Locate the cell with the specified text and output its [X, Y] center coordinate. 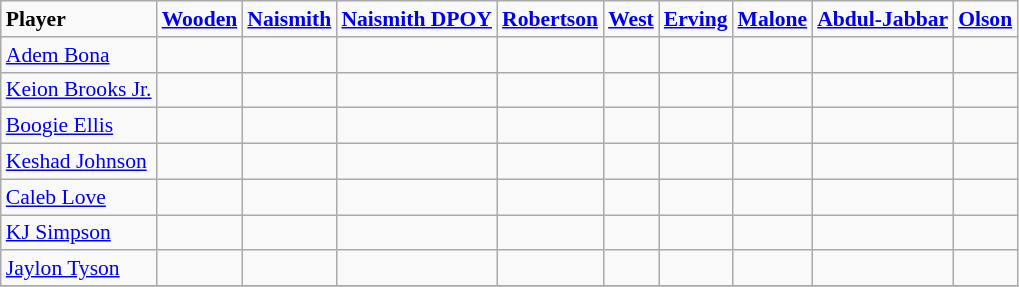
Keshad Johnson [79, 162]
Malone [773, 19]
Caleb Love [79, 197]
Jaylon Tyson [79, 269]
Player [79, 19]
West [631, 19]
Olson [985, 19]
Wooden [200, 19]
Naismith DPOY [416, 19]
Boogie Ellis [79, 126]
KJ Simpson [79, 233]
Erving [696, 19]
Adem Bona [79, 55]
Keion Brooks Jr. [79, 90]
Naismith [289, 19]
Robertson [550, 19]
Abdul-Jabbar [882, 19]
